Find where the given text appears and provide that cell's center as (X, Y) coordinate. 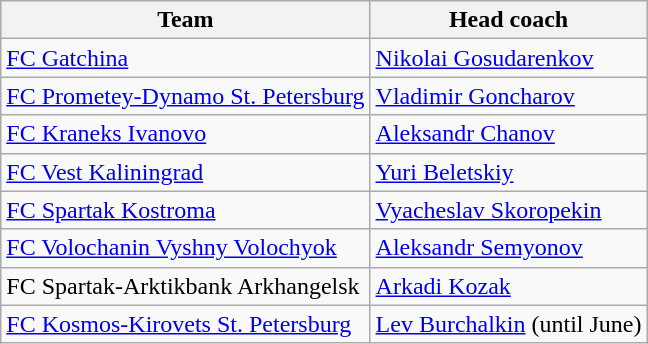
Aleksandr Chanov (508, 134)
Aleksandr Semyonov (508, 248)
FC Spartak-Arktikbank Arkhangelsk (186, 286)
Team (186, 20)
Lev Burchalkin (until June) (508, 324)
Nikolai Gosudarenkov (508, 58)
Arkadi Kozak (508, 286)
FC Spartak Kostroma (186, 210)
Head coach (508, 20)
FC Gatchina (186, 58)
FC Vest Kaliningrad (186, 172)
Yuri Beletskiy (508, 172)
FC Prometey-Dynamo St. Petersburg (186, 96)
FC Kraneks Ivanovo (186, 134)
Vladimir Goncharov (508, 96)
FC Volochanin Vyshny Volochyok (186, 248)
Vyacheslav Skoropekin (508, 210)
FC Kosmos-Kirovets St. Petersburg (186, 324)
